Pinpoint the cell where the given text exists, returning its [X, Y] midpoint coordinate. 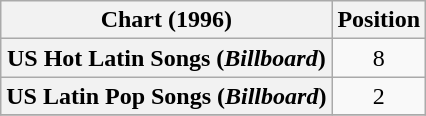
Position [379, 20]
8 [379, 58]
Chart (1996) [166, 20]
US Latin Pop Songs (Billboard) [166, 96]
2 [379, 96]
US Hot Latin Songs (Billboard) [166, 58]
